Return the (X, Y) coordinate for the center point of the cell that contains the specified text.  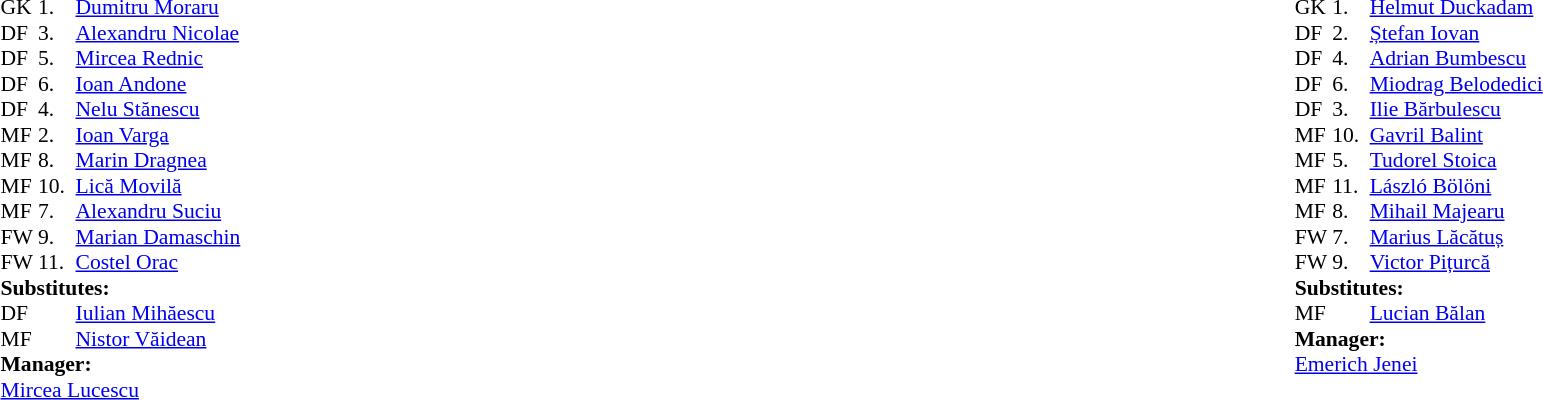
Tudorel Stoica (1456, 161)
Alexandru Nicolae (158, 33)
Ilie Bărbulescu (1456, 109)
Alexandru Suciu (158, 211)
Iulian Mihăescu (158, 313)
László Bölöni (1456, 186)
Costel Orac (158, 263)
Marin Dragnea (158, 161)
Ioan Andone (158, 84)
Nistor Văidean (158, 339)
Miodrag Belodedici (1456, 84)
Mihail Majearu (1456, 211)
Nelu Stănescu (158, 109)
Adrian Bumbescu (1456, 59)
Lică Movilă (158, 186)
Lucian Bălan (1456, 313)
Victor Pițurcă (1456, 263)
Mircea Rednic (158, 59)
Ștefan Iovan (1456, 33)
Emerich Jenei (1419, 365)
Ioan Varga (158, 135)
Marian Damaschin (158, 237)
Marius Lăcătuș (1456, 237)
Gavril Balint (1456, 135)
